Scan for the cell matching the given text and deliver its (X, Y) coordinate at center. 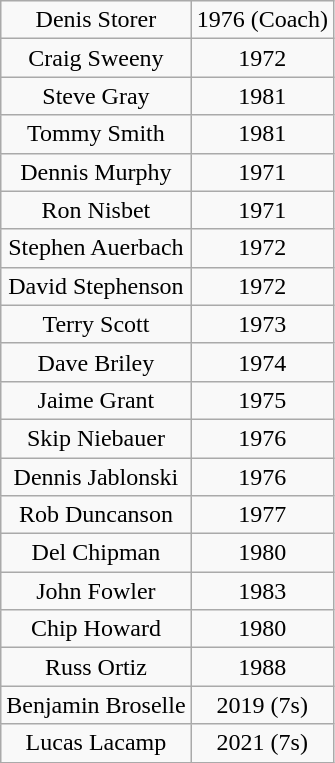
Skip Niebauer (96, 438)
Dennis Jablonski (96, 477)
Rob Duncanson (96, 515)
Stephen Auerbach (96, 248)
1974 (262, 362)
Dave Briley (96, 362)
Lucas Lacamp (96, 743)
Tommy Smith (96, 134)
2021 (7s) (262, 743)
1977 (262, 515)
2019 (7s) (262, 705)
1983 (262, 591)
Terry Scott (96, 324)
Russ Ortiz (96, 667)
Ron Nisbet (96, 210)
1975 (262, 400)
1973 (262, 324)
Dennis Murphy (96, 172)
1976 (Coach) (262, 20)
Del Chipman (96, 553)
John Fowler (96, 591)
Craig Sweeny (96, 58)
Steve Gray (96, 96)
Denis Storer (96, 20)
David Stephenson (96, 286)
Chip Howard (96, 629)
1988 (262, 667)
Jaime Grant (96, 400)
Benjamin Broselle (96, 705)
